Return the [x, y] coordinate for the center point of the cell that contains the specified text.  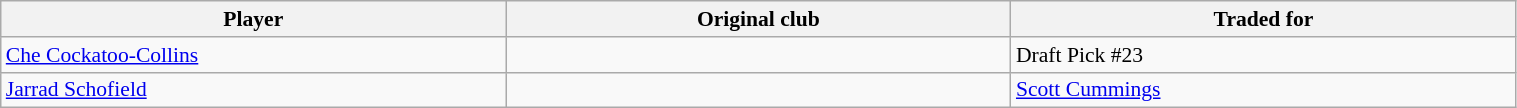
Scott Cummings [1264, 90]
Che Cockatoo-Collins [254, 55]
Traded for [1264, 19]
Original club [758, 19]
Jarrad Schofield [254, 90]
Draft Pick #23 [1264, 55]
Player [254, 19]
